Locate the cell with the specified text and output its [x, y] center coordinate. 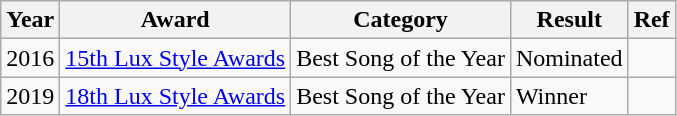
Result [569, 20]
Year [30, 20]
Nominated [569, 58]
Award [176, 20]
Ref [652, 20]
Category [401, 20]
2016 [30, 58]
15th Lux Style Awards [176, 58]
Winner [569, 96]
2019 [30, 96]
18th Lux Style Awards [176, 96]
